Search for the cell housing the specified text and yield its [x, y] center coordinate. 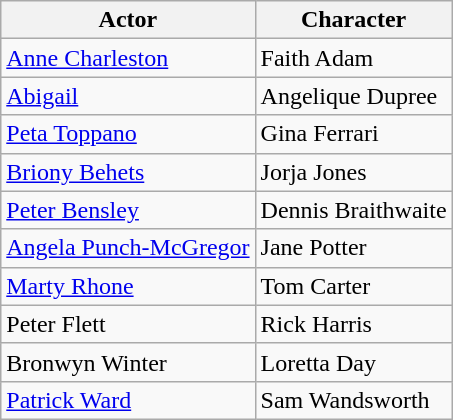
Tom Carter [354, 286]
Loretta Day [354, 362]
Sam Wandsworth [354, 400]
Anne Charleston [128, 58]
Peter Bensley [128, 210]
Dennis Braithwaite [354, 210]
Patrick Ward [128, 400]
Character [354, 20]
Faith Adam [354, 58]
Peter Flett [128, 324]
Briony Behets [128, 172]
Angela Punch-McGregor [128, 248]
Marty Rhone [128, 286]
Jorja Jones [354, 172]
Abigail [128, 96]
Bronwyn Winter [128, 362]
Rick Harris [354, 324]
Jane Potter [354, 248]
Angelique Dupree [354, 96]
Gina Ferrari [354, 134]
Actor [128, 20]
Peta Toppano [128, 134]
